Identify which cell holds the provided text, then report its (X, Y) central coordinate. 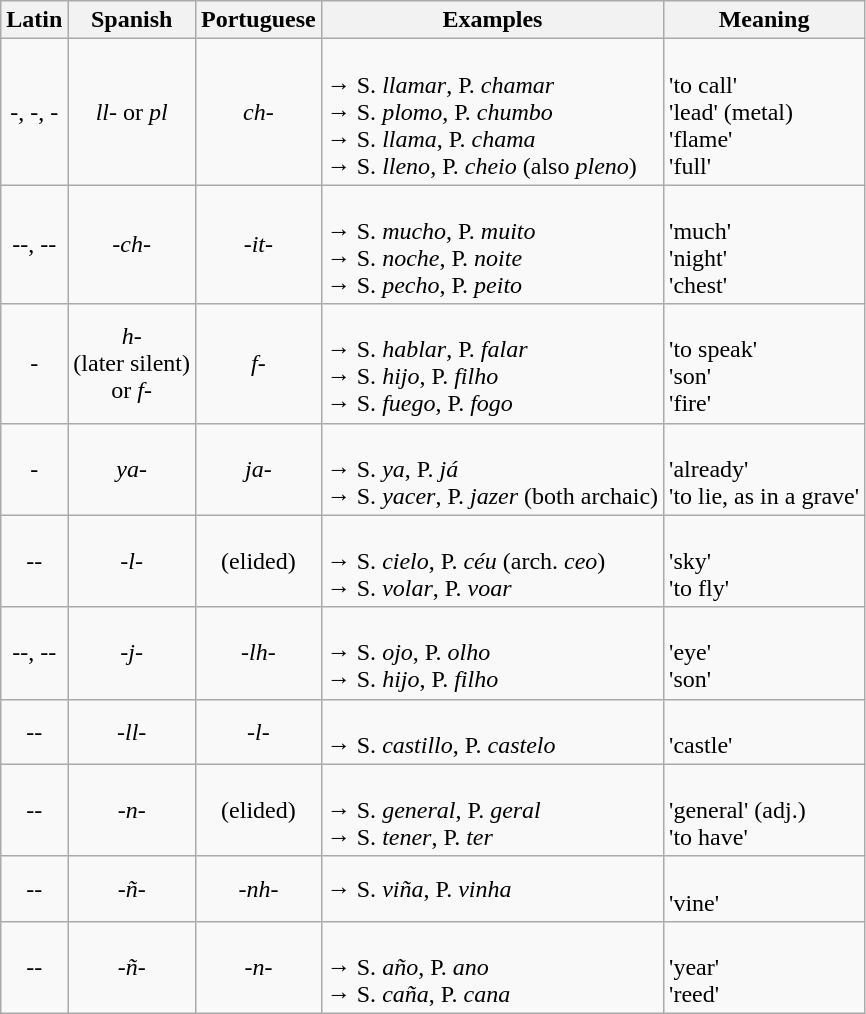
'eye' 'son' (764, 653)
→ S. cielo, P. céu (arch. ceo) → S. volar, P. voar (492, 561)
→ S. castillo, P. castelo (492, 732)
-j- (132, 653)
'vine' (764, 888)
→ S. año, P. ano → S. caña, P. cana (492, 967)
Meaning (764, 20)
→ S. viña, P. vinha (492, 888)
'much' 'night' 'chest' (764, 244)
-it- (259, 244)
'to speak' 'son' 'fire' (764, 364)
h- (later silent) or f- (132, 364)
→ S. ojo, P. olho → S. hijo, P. filho (492, 653)
→ S. mucho, P. muito → S. noche, P. noite → S. pecho, P. peito (492, 244)
Latin (34, 20)
→ S. general, P. geral → S. tener, P. ter (492, 810)
→ S. ya, P. já → S. yacer, P. jazer (both archaic) (492, 469)
-ch- (132, 244)
'year' 'reed' (764, 967)
f- (259, 364)
'already' 'to lie, as in a grave' (764, 469)
ll- or pl (132, 112)
ja- (259, 469)
'sky' 'to fly' (764, 561)
Spanish (132, 20)
-ll- (132, 732)
→ S. llamar, P. chamar → S. plomo, P. chumbo → S. llama, P. chama → S. lleno, P. cheio (also pleno) (492, 112)
'general' (adj.) 'to have' (764, 810)
-lh- (259, 653)
ch- (259, 112)
Examples (492, 20)
ya- (132, 469)
-nh- (259, 888)
Portuguese (259, 20)
-, -, - (34, 112)
'castle' (764, 732)
'to call' 'lead' (metal) 'flame' 'full' (764, 112)
→ S. hablar, P. falar → S. hijo, P. filho → S. fuego, P. fogo (492, 364)
